Search for the cell housing the specified text and yield its (X, Y) center coordinate. 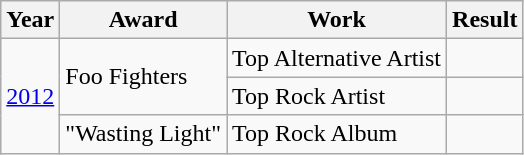
Year (30, 20)
Top Alternative Artist (337, 58)
2012 (30, 96)
Top Rock Album (337, 134)
Top Rock Artist (337, 96)
"Wasting Light" (144, 134)
Award (144, 20)
Result (485, 20)
Work (337, 20)
Foo Fighters (144, 77)
